Identify which cell holds the provided text, then report its (x, y) central coordinate. 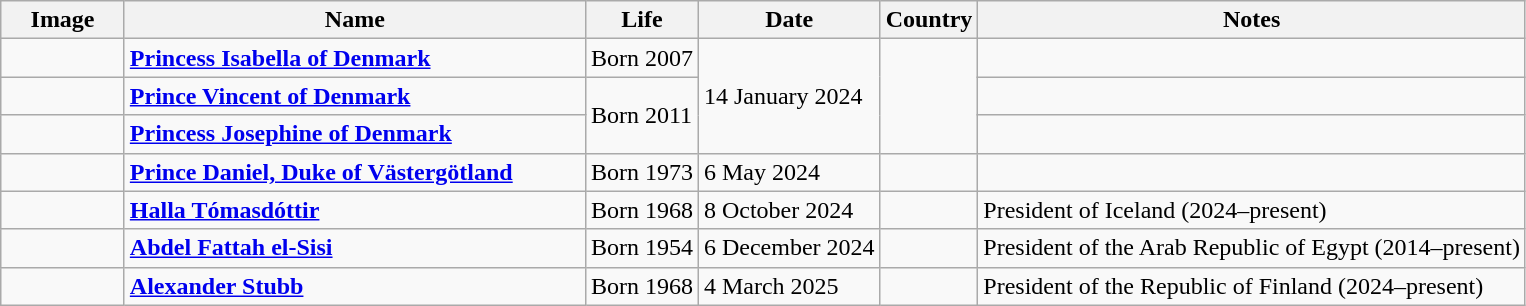
Princess Isabella of Denmark (354, 58)
Born 2007 (642, 58)
Life (642, 20)
6 December 2024 (789, 248)
Prince Daniel, Duke of Västergötland (354, 172)
Image (63, 20)
Alexander Stubb (354, 286)
Country (929, 20)
Abdel Fattah el-Sisi (354, 248)
Born 1973 (642, 172)
President of Iceland (2024–present) (1252, 210)
4 March 2025 (789, 286)
Notes (1252, 20)
Born 2011 (642, 115)
President of the Arab Republic of Egypt (2014–present) (1252, 248)
Halla Tómasdóttir (354, 210)
Date (789, 20)
8 October 2024 (789, 210)
Prince Vincent of Denmark (354, 96)
Princess Josephine of Denmark (354, 134)
Name (354, 20)
Born 1954 (642, 248)
14 January 2024 (789, 96)
6 May 2024 (789, 172)
President of the Republic of Finland (2024–present) (1252, 286)
